Provide the [x, y] coordinate of the cell's center where the given text is located.  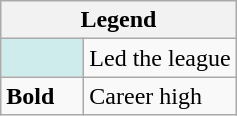
Bold [42, 96]
Career high [160, 96]
Led the league [160, 58]
Legend [118, 20]
